Identify which cell holds the provided text, then report its (X, Y) central coordinate. 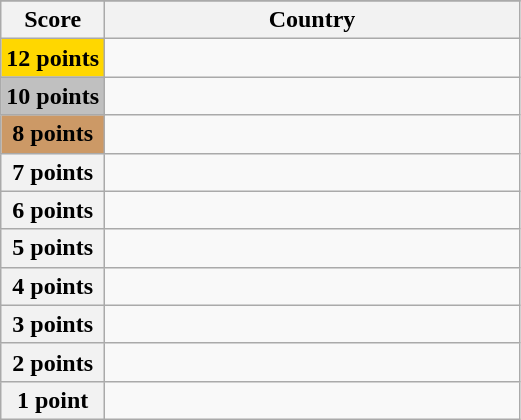
4 points (53, 286)
10 points (53, 96)
7 points (53, 172)
8 points (53, 134)
6 points (53, 210)
Score (53, 20)
1 point (53, 400)
3 points (53, 324)
12 points (53, 58)
5 points (53, 248)
Country (312, 20)
2 points (53, 362)
